Output the (X, Y) coordinate of the center of the cell containing the given text.  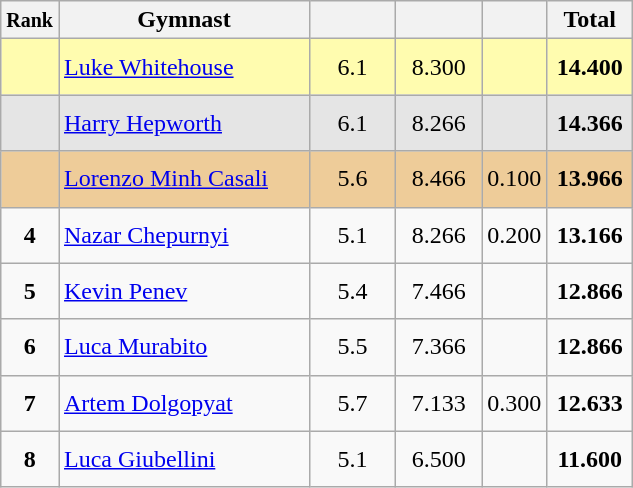
Artem Dolgopyat (184, 403)
14.366 (590, 123)
Rank (30, 20)
7 (30, 403)
Luca Giubellini (184, 459)
0.300 (514, 403)
0.100 (514, 179)
Gymnast (184, 20)
5 (30, 291)
5.7 (353, 403)
14.400 (590, 67)
5.4 (353, 291)
8.300 (439, 67)
5.5 (353, 347)
Lorenzo Minh Casali (184, 179)
Luca Murabito (184, 347)
Total (590, 20)
5.6 (353, 179)
13.166 (590, 235)
11.600 (590, 459)
12.633 (590, 403)
Harry Hepworth (184, 123)
8 (30, 459)
8.466 (439, 179)
Nazar Chepurnyi (184, 235)
13.966 (590, 179)
7.133 (439, 403)
6 (30, 347)
Kevin Penev (184, 291)
7.466 (439, 291)
0.200 (514, 235)
6.500 (439, 459)
4 (30, 235)
Luke Whitehouse (184, 67)
7.366 (439, 347)
